Return [x, y] of the center of cell containing provided text 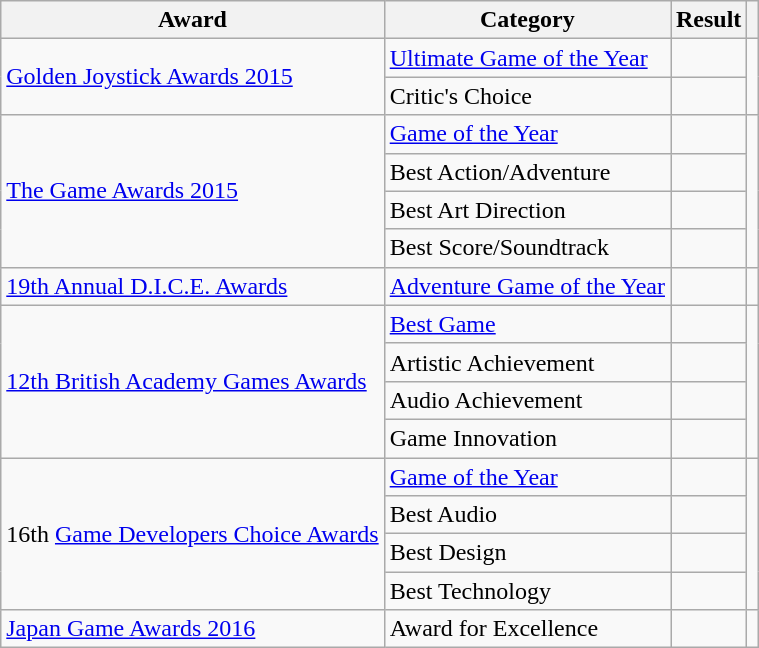
Artistic Achievement [527, 362]
The Game Awards 2015 [192, 191]
Best Action/Adventure [527, 172]
Critic's Choice [527, 96]
Best Technology [527, 591]
Result [708, 20]
Category [527, 20]
Audio Achievement [527, 400]
Award [192, 20]
Best Audio [527, 515]
Adventure Game of the Year [527, 286]
Ultimate Game of the Year [527, 58]
Best Game [527, 324]
Best Art Direction [527, 210]
12th British Academy Games Awards [192, 381]
Game Innovation [527, 438]
Japan Game Awards 2016 [192, 629]
Best Design [527, 553]
Golden Joystick Awards 2015 [192, 77]
16th Game Developers Choice Awards [192, 534]
Award for Excellence [527, 629]
Best Score/Soundtrack [527, 248]
19th Annual D.I.C.E. Awards [192, 286]
